Identify which cell holds the provided text, then report its (X, Y) central coordinate. 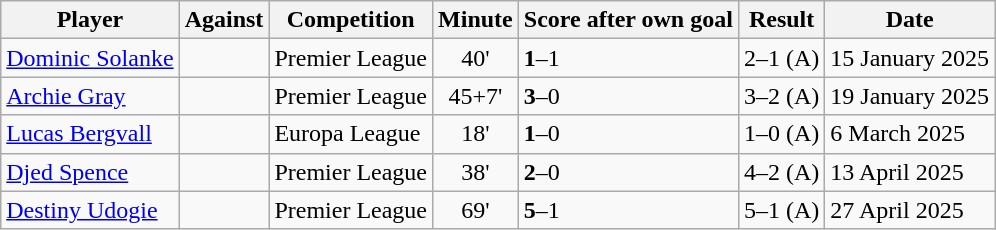
3–2 (A) (781, 96)
15 January 2025 (910, 58)
1–0 (628, 134)
3–0 (628, 96)
27 April 2025 (910, 210)
Minute (476, 20)
69' (476, 210)
5–1 (628, 210)
5–1 (A) (781, 210)
13 April 2025 (910, 172)
Destiny Udogie (90, 210)
Europa League (351, 134)
Djed Spence (90, 172)
Player (90, 20)
Lucas Bergvall (90, 134)
Dominic Solanke (90, 58)
18' (476, 134)
1–1 (628, 58)
2–0 (628, 172)
4–2 (A) (781, 172)
38' (476, 172)
Archie Gray (90, 96)
Score after own goal (628, 20)
6 March 2025 (910, 134)
45+7' (476, 96)
1–0 (A) (781, 134)
Competition (351, 20)
Against (224, 20)
19 January 2025 (910, 96)
Date (910, 20)
40' (476, 58)
Result (781, 20)
2–1 (A) (781, 58)
